Identify which cell holds the provided text, then report its [X, Y] central coordinate. 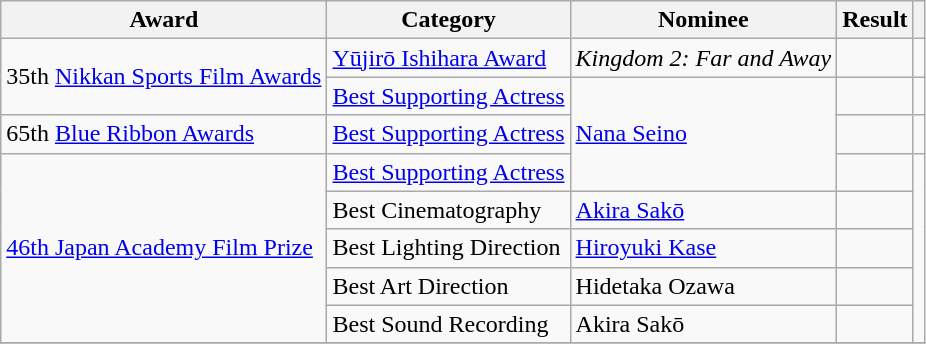
65th Blue Ribbon Awards [164, 134]
Best Art Direction [448, 286]
Nana Seino [704, 134]
35th Nikkan Sports Film Awards [164, 77]
Kingdom 2: Far and Away [704, 58]
Best Cinematography [448, 210]
Best Sound Recording [448, 324]
Hidetaka Ozawa [704, 286]
Yūjirō Ishihara Award [448, 58]
46th Japan Academy Film Prize [164, 248]
Result [875, 20]
Nominee [704, 20]
Award [164, 20]
Best Lighting Direction [448, 248]
Category [448, 20]
Hiroyuki Kase [704, 248]
